Identify which cell holds the provided text, then report its [X, Y] central coordinate. 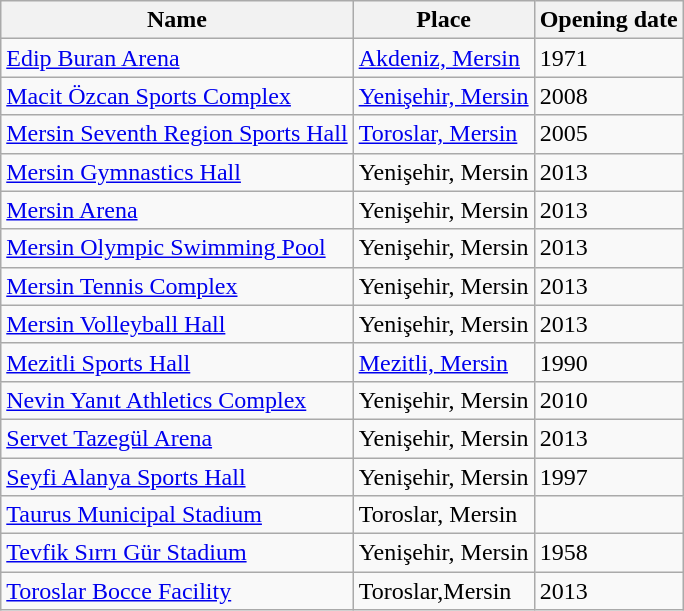
2010 [608, 400]
Nevin Yanıt Athletics Complex [177, 400]
Seyfi Alanya Sports Hall [177, 477]
1971 [608, 58]
Place [444, 20]
Mersin Tennis Complex [177, 286]
Mersin Arena [177, 210]
Taurus Municipal Stadium [177, 515]
Name [177, 20]
2008 [608, 96]
Opening date [608, 20]
Servet Tazegül Arena [177, 438]
Mezitli Sports Hall [177, 362]
Macit Özcan Sports Complex [177, 96]
Mersin Seventh Region Sports Hall [177, 134]
Mersin Olympic Swimming Pool [177, 248]
1958 [608, 553]
Toroslar Bocce Facility [177, 591]
Akdeniz, Mersin [444, 58]
1990 [608, 362]
Mersin Volleyball Hall [177, 324]
1997 [608, 477]
Edip Buran Arena [177, 58]
2005 [608, 134]
Mezitli, Mersin [444, 362]
Tevfik Sırrı Gür Stadium [177, 553]
Mersin Gymnastics Hall [177, 172]
Toroslar,Mersin [444, 591]
